Search for the cell housing the specified text and yield its [x, y] center coordinate. 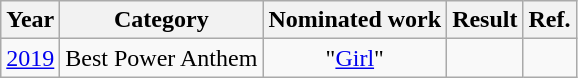
Category [162, 20]
"Girl" [355, 58]
Nominated work [355, 20]
Result [485, 20]
2019 [30, 58]
Ref. [550, 20]
Year [30, 20]
Best Power Anthem [162, 58]
